Scan for the cell matching the given text and deliver its [x, y] coordinate at center. 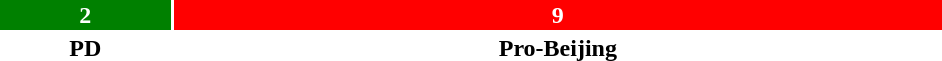
9 [558, 15]
2 [86, 15]
